Capture the cell that displays the provided text and extract its [X, Y] central coordinate. 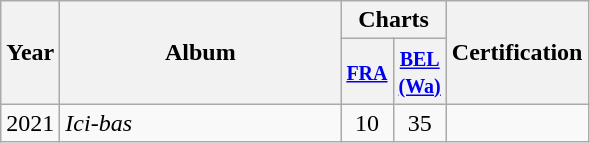
10 [367, 123]
BEL(Wa) [420, 72]
35 [420, 123]
Year [30, 52]
FRA [367, 72]
Charts [394, 20]
2021 [30, 123]
Ici-bas [200, 123]
Certification [517, 52]
Album [200, 52]
